For the text-containing cell, return its midpoint in [x, y] coordinate format. 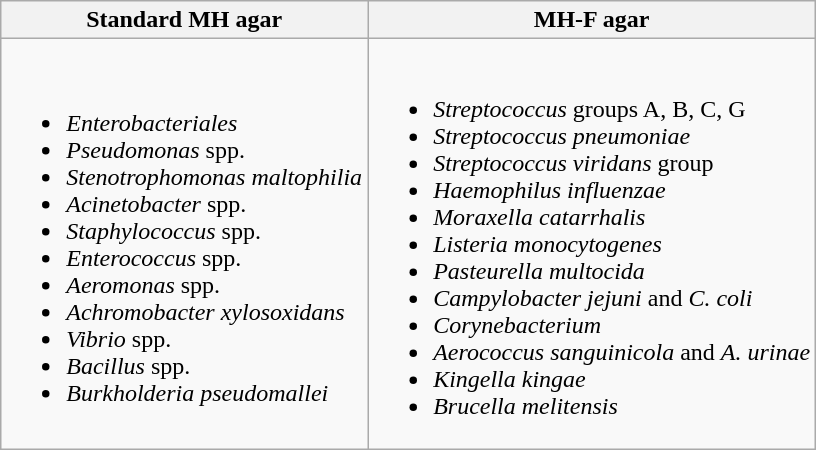
Standard MH agar [184, 20]
MH-F agar [592, 20]
